Return the (x, y) coordinate for the center point of the cell that contains the specified text.  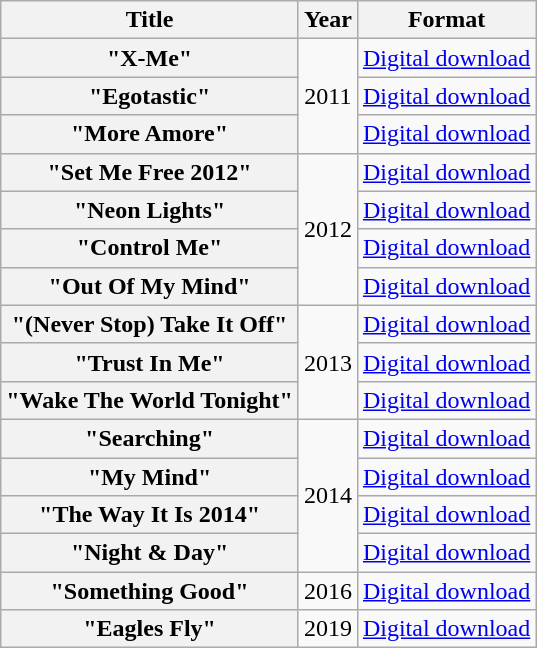
"Trust In Me" (150, 362)
2014 (328, 495)
Format (446, 20)
Title (150, 20)
"My Mind" (150, 477)
"Control Me" (150, 248)
"Set Me Free 2012" (150, 172)
2011 (328, 96)
"(Never Stop) Take It Off" (150, 324)
2016 (328, 591)
"X-Me" (150, 58)
"Eagles Fly" (150, 629)
"Something Good" (150, 591)
"More Amore" (150, 134)
2012 (328, 229)
"Wake The World Tonight" (150, 400)
"Night & Day" (150, 553)
"Egotastic" (150, 96)
"The Way It Is 2014" (150, 515)
2019 (328, 629)
"Out Of My Mind" (150, 286)
Year (328, 20)
"Searching" (150, 438)
2013 (328, 362)
"Neon Lights" (150, 210)
